Pinpoint the cell where the given text exists, returning its (x, y) midpoint coordinate. 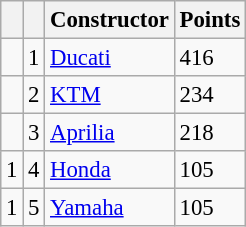
5 (34, 208)
Yamaha (110, 208)
2 (34, 95)
416 (210, 58)
Ducati (110, 58)
4 (34, 170)
Constructor (110, 20)
Aprilia (110, 133)
Points (210, 20)
3 (34, 133)
234 (210, 95)
Honda (110, 170)
218 (210, 133)
KTM (110, 95)
